Extract the [x, y] coordinate from the center of the cell holding the provided text.  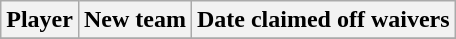
Date claimed off waivers [323, 20]
New team [134, 20]
Player [40, 20]
